Detect which cell encompasses the target text, then output its [x, y] center coordinate. 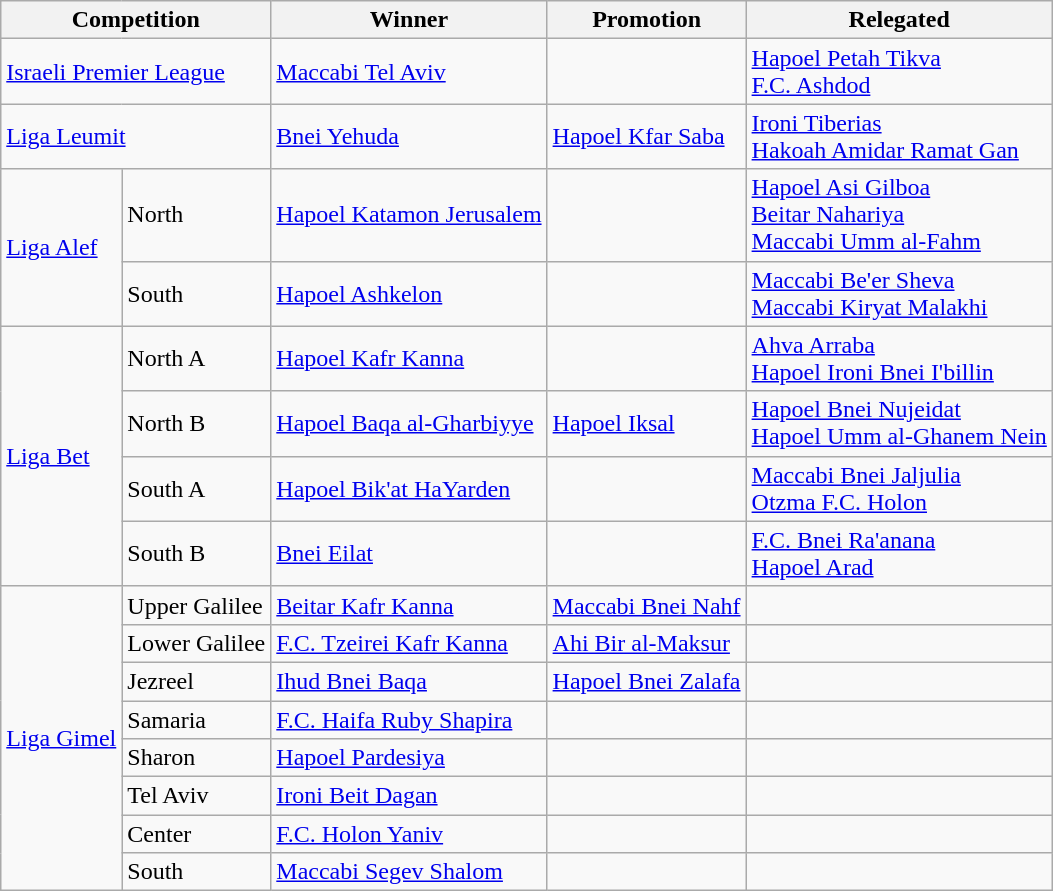
Hapoel Bnei Zalafa [646, 681]
Lower Galilee [196, 643]
Promotion [646, 20]
South B [196, 554]
F.C. Holon Yaniv [409, 834]
Center [196, 834]
Tel Aviv [196, 796]
Ironi TiberiasHakoah Amidar Ramat Gan [899, 136]
Bnei Eilat [409, 554]
Samaria [196, 719]
F.C. Tzeirei Kafr Kanna [409, 643]
Ihud Bnei Baqa [409, 681]
Hapoel Pardesiya [409, 758]
North B [196, 424]
Ahva ArrabaHapoel Ironi Bnei I'billin [899, 358]
Hapoel Petah TikvaF.C. Ashdod [899, 72]
Liga Gimel [62, 738]
Bnei Yehuda [409, 136]
Hapoel Kfar Saba [646, 136]
Ahi Bir al-Maksur [646, 643]
Maccabi Bnei Nahf [646, 605]
Hapoel Iksal [646, 424]
Ironi Beit Dagan [409, 796]
Hapoel Bnei NujeidatHapoel Umm al-Ghanem Nein [899, 424]
Winner [409, 20]
Hapoel Katamon Jerusalem [409, 215]
Hapoel Bik'at HaYarden [409, 488]
Upper Galilee [196, 605]
Liga Bet [62, 456]
F.C. Haifa Ruby Shapira [409, 719]
Maccabi Tel Aviv [409, 72]
Sharon [196, 758]
Competition [136, 20]
North A [196, 358]
Relegated [899, 20]
Maccabi Be'er ShevaMaccabi Kiryat Malakhi [899, 294]
North [196, 215]
F.C. Bnei Ra'anana Hapoel Arad [899, 554]
Hapoel Ashkelon [409, 294]
Hapoel Baqa al-Gharbiyye [409, 424]
Liga Leumit [136, 136]
South A [196, 488]
Israeli Premier League [136, 72]
Maccabi Segev Shalom [409, 872]
Liga Alef [62, 248]
Hapoel Kafr Kanna [409, 358]
Jezreel [196, 681]
Hapoel Asi GilboaBeitar NahariyaMaccabi Umm al-Fahm [899, 215]
Maccabi Bnei JaljuliaOtzma F.C. Holon [899, 488]
Beitar Kafr Kanna [409, 605]
